Capture the cell that displays the provided text and extract its (X, Y) central coordinate. 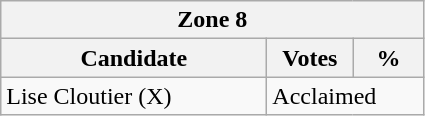
Votes (310, 58)
Candidate (134, 58)
Zone 8 (212, 20)
Lise Cloutier (X) (134, 96)
% (388, 58)
Acclaimed (346, 96)
